Extract the (X, Y) coordinate from the center of the cell holding the provided text.  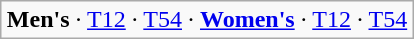
Men's · T12 · T54 · Women's · T12 · T54 (206, 20)
